Return the (x, y) coordinate for the center point of the cell that contains the specified text.  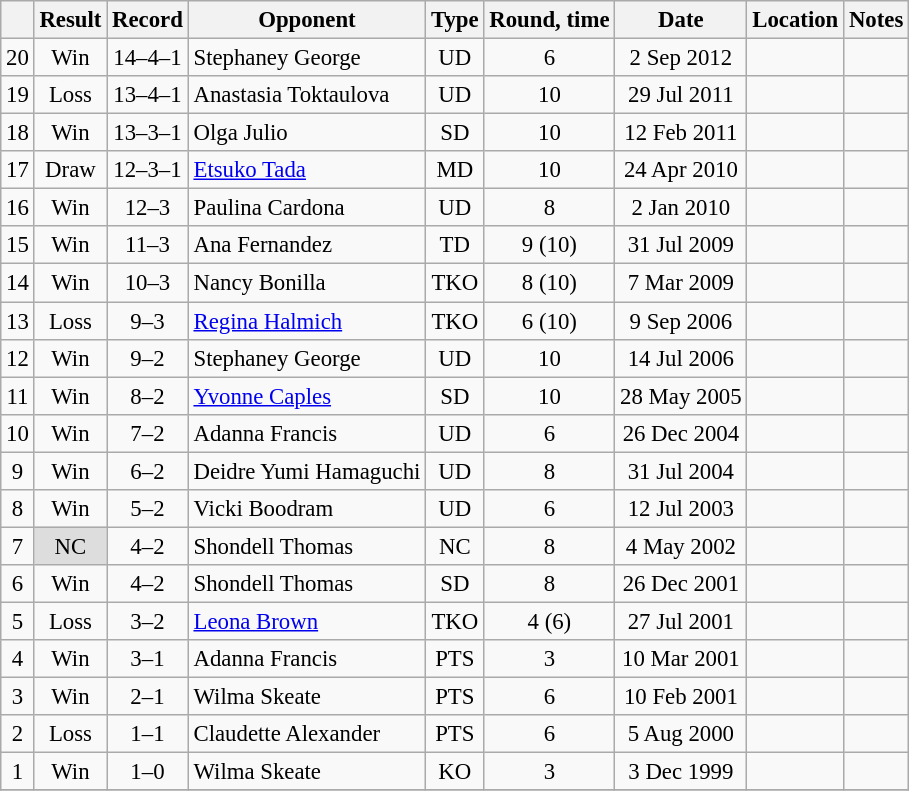
27 Jul 2001 (681, 621)
Result (70, 20)
28 May 2005 (681, 396)
10–3 (148, 283)
9–3 (148, 321)
15 (18, 245)
3–1 (148, 659)
11–3 (148, 245)
31 Jul 2009 (681, 245)
10 Feb 2001 (681, 697)
5 Aug 2000 (681, 734)
Notes (876, 20)
5–2 (148, 509)
2 Sep 2012 (681, 58)
Ana Fernandez (306, 245)
2–1 (148, 697)
7–2 (148, 433)
Paulina Cardona (306, 208)
13–4–1 (148, 95)
Opponent (306, 20)
7 Mar 2009 (681, 283)
12 Feb 2011 (681, 133)
4 (18, 659)
Etsuko Tada (306, 170)
20 (18, 58)
12 Jul 2003 (681, 509)
Olga Julio (306, 133)
Location (796, 20)
14 (18, 283)
17 (18, 170)
Regina Halmich (306, 321)
MD (455, 170)
8 (10) (550, 283)
6–2 (148, 471)
14 Jul 2006 (681, 358)
31 Jul 2004 (681, 471)
1–1 (148, 734)
19 (18, 95)
18 (18, 133)
Date (681, 20)
10 Mar 2001 (681, 659)
Nancy Bonilla (306, 283)
5 (18, 621)
Type (455, 20)
Vicki Boodram (306, 509)
7 (18, 546)
Claudette Alexander (306, 734)
26 Dec 2001 (681, 584)
12–3–1 (148, 170)
29 Jul 2011 (681, 95)
16 (18, 208)
KO (455, 772)
13–3–1 (148, 133)
9 Sep 2006 (681, 321)
TD (455, 245)
9 (10) (550, 245)
Deidre Yumi Hamaguchi (306, 471)
4 May 2002 (681, 546)
3 Dec 1999 (681, 772)
1–0 (148, 772)
9 (18, 471)
24 Apr 2010 (681, 170)
6 (10) (550, 321)
Anastasia Toktaulova (306, 95)
2 (18, 734)
3–2 (148, 621)
8–2 (148, 396)
12–3 (148, 208)
2 Jan 2010 (681, 208)
11 (18, 396)
13 (18, 321)
9–2 (148, 358)
Record (148, 20)
Round, time (550, 20)
Leona Brown (306, 621)
12 (18, 358)
1 (18, 772)
Draw (70, 170)
26 Dec 2004 (681, 433)
Yvonne Caples (306, 396)
4 (6) (550, 621)
14–4–1 (148, 58)
